Detect which cell encompasses the target text, then output its [X, Y] center coordinate. 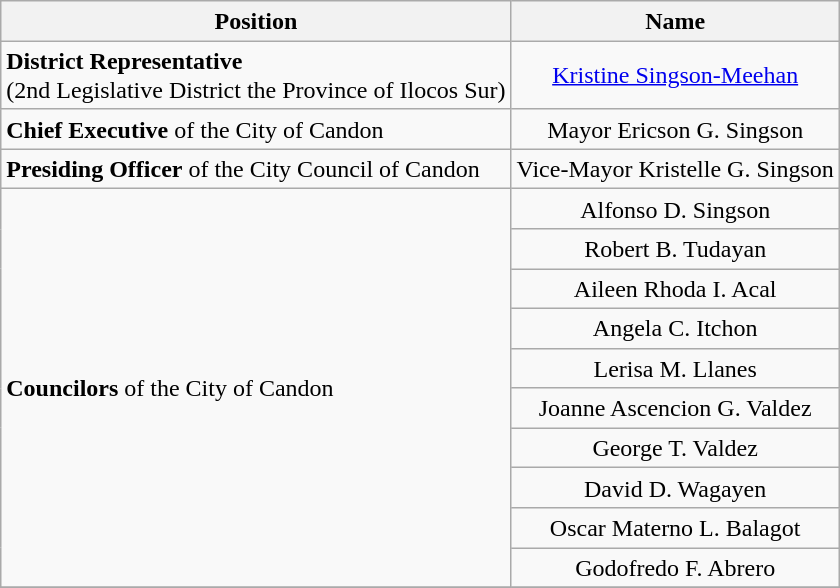
Alfonso D. Singson [675, 209]
Godofredo F. Abrero [675, 568]
Oscar Materno L. Balagot [675, 528]
Lerisa M. Llanes [675, 368]
Kristine Singson-Meehan [675, 76]
District Representative(2nd Legislative District the Province of Ilocos Sur) [256, 76]
Councilors of the City of Candon [256, 388]
Robert B. Tudayan [675, 249]
Aileen Rhoda I. Acal [675, 289]
Position [256, 21]
Joanne Ascencion G. Valdez [675, 408]
Chief Executive of the City of Candon [256, 129]
Vice-Mayor Kristelle G. Singson [675, 169]
George T. Valdez [675, 448]
Name [675, 21]
Angela C. Itchon [675, 328]
Mayor Ericson G. Singson [675, 129]
David D. Wagayen [675, 488]
Presiding Officer of the City Council of Candon [256, 169]
